Identify which cell holds the provided text, then report its [x, y] central coordinate. 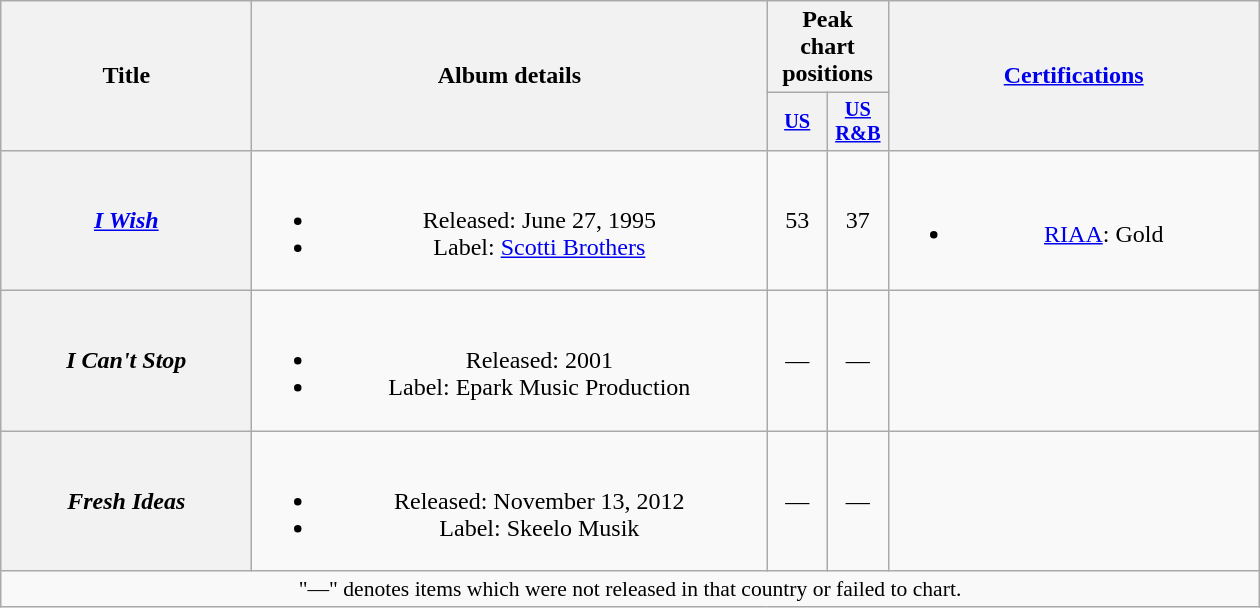
Certifications [1074, 76]
Album details [510, 76]
Title [126, 76]
Released: November 13, 2012Label: Skeelo Musik [510, 501]
USR&B [858, 122]
I Can't Stop [126, 361]
53 [798, 220]
Released: June 27, 1995Label: Scotti Brothers [510, 220]
Peak chart positions [828, 47]
RIAA: Gold [1074, 220]
US [798, 122]
"—" denotes items which were not released in that country or failed to chart. [630, 589]
Released: 2001Label: Epark Music Production [510, 361]
37 [858, 220]
Fresh Ideas [126, 501]
I Wish [126, 220]
